From the cell containing the given text, extract its center point as (x, y) coordinate. 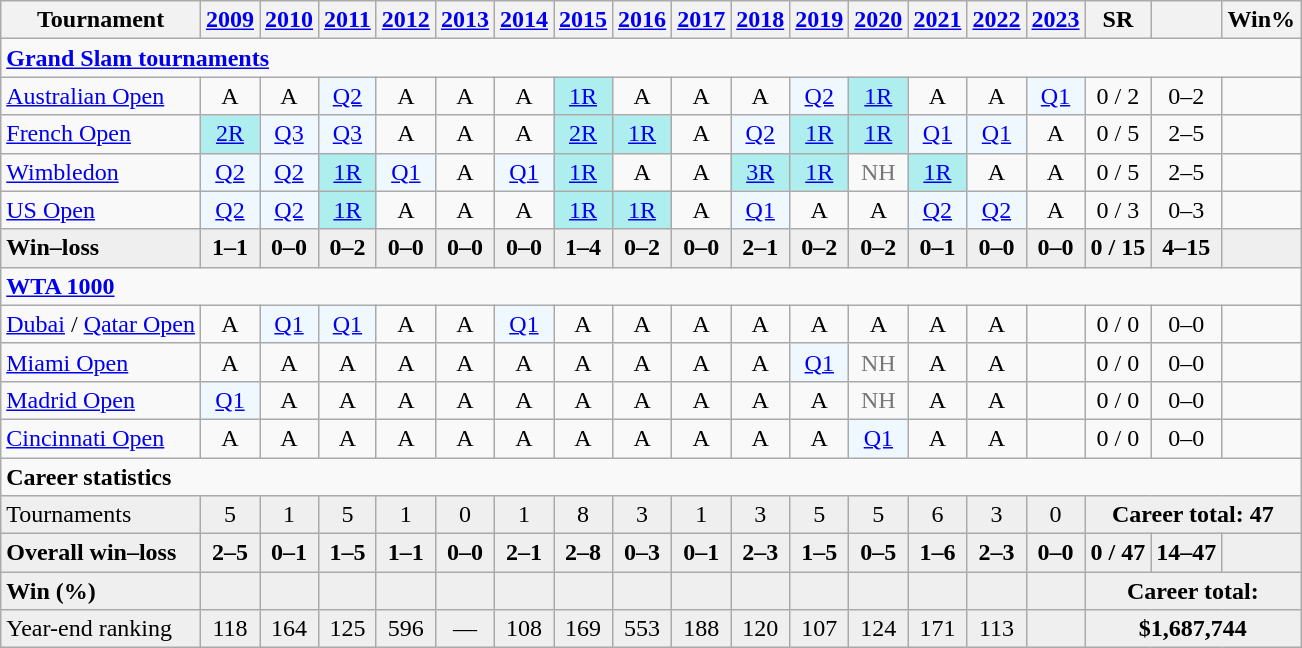
Cincinnati Open (101, 438)
2023 (1056, 20)
124 (878, 629)
2019 (820, 20)
8 (584, 515)
Career total: (1192, 591)
Career statistics (651, 477)
Win% (1262, 20)
French Open (101, 134)
Tournaments (101, 515)
120 (760, 629)
2013 (464, 20)
118 (230, 629)
2017 (702, 20)
2012 (406, 20)
3R (760, 172)
1–4 (584, 248)
Overall win–loss (101, 553)
Australian Open (101, 96)
2014 (524, 20)
— (464, 629)
6 (938, 515)
Grand Slam tournaments (651, 58)
4–15 (1186, 248)
2021 (938, 20)
Tournament (101, 20)
2018 (760, 20)
107 (820, 629)
108 (524, 629)
Win–loss (101, 248)
2020 (878, 20)
Dubai / Qatar Open (101, 324)
2010 (290, 20)
Win (%) (101, 591)
Year-end ranking (101, 629)
SR (1118, 20)
169 (584, 629)
0 / 2 (1118, 96)
125 (348, 629)
Madrid Open (101, 400)
113 (996, 629)
2015 (584, 20)
171 (938, 629)
0 / 47 (1118, 553)
164 (290, 629)
Career total: 47 (1192, 515)
WTA 1000 (651, 286)
1–6 (938, 553)
0 / 3 (1118, 210)
553 (642, 629)
$1,687,744 (1192, 629)
2016 (642, 20)
Wimbledon (101, 172)
14–47 (1186, 553)
2011 (348, 20)
188 (702, 629)
0–5 (878, 553)
2–8 (584, 553)
2022 (996, 20)
2009 (230, 20)
596 (406, 629)
Miami Open (101, 362)
0 / 15 (1118, 248)
US Open (101, 210)
